From the cell containing the given text, extract its center point as (x, y) coordinate. 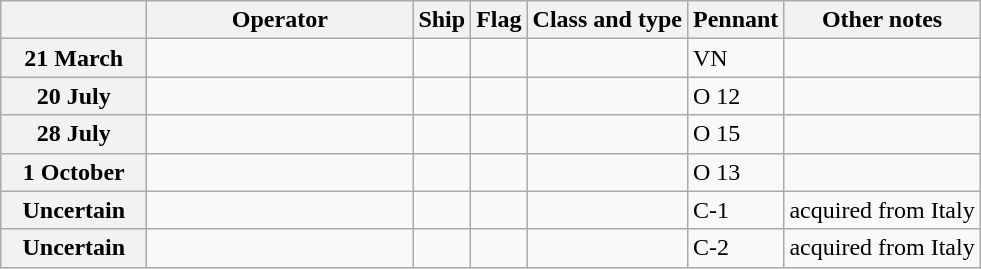
1 October (74, 172)
Class and type (607, 20)
20 July (74, 96)
O 15 (735, 134)
21 March (74, 58)
O 13 (735, 172)
28 July (74, 134)
Operator (280, 20)
Pennant (735, 20)
O 12 (735, 96)
VN (735, 58)
C-1 (735, 210)
Flag (499, 20)
Other notes (882, 20)
Ship (442, 20)
C-2 (735, 248)
